Find where the given text appears and provide that cell's center as [x, y] coordinate. 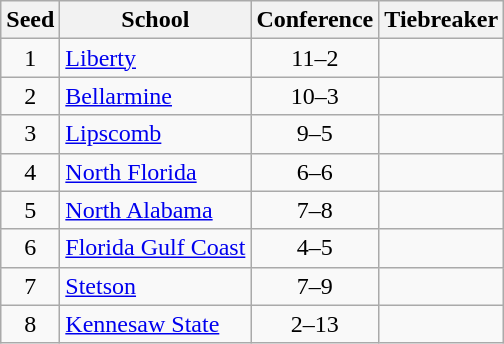
6–6 [315, 172]
Seed [30, 20]
10–3 [315, 96]
Stetson [156, 286]
4 [30, 172]
11–2 [315, 58]
Kennesaw State [156, 324]
Conference [315, 20]
1 [30, 58]
4–5 [315, 248]
Florida Gulf Coast [156, 248]
8 [30, 324]
2–13 [315, 324]
North Florida [156, 172]
Bellarmine [156, 96]
7–9 [315, 286]
7–8 [315, 210]
6 [30, 248]
9–5 [315, 134]
School [156, 20]
7 [30, 286]
5 [30, 210]
3 [30, 134]
Tiebreaker [442, 20]
2 [30, 96]
Liberty [156, 58]
Lipscomb [156, 134]
North Alabama [156, 210]
